Scan for the cell matching the given text and deliver its (x, y) coordinate at center. 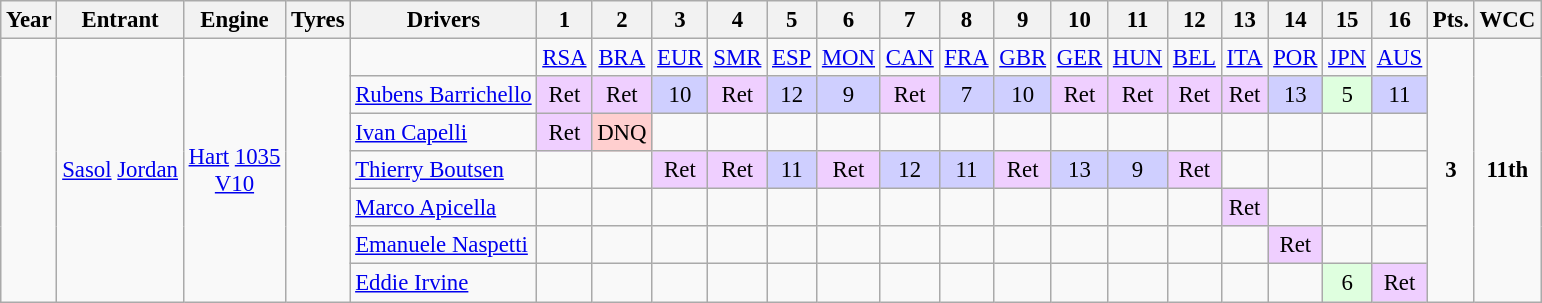
1 (564, 20)
POR (1296, 58)
SMR (738, 58)
15 (1348, 20)
Marco Apicella (444, 208)
CAN (910, 58)
16 (1399, 20)
Tyres (318, 20)
Drivers (444, 20)
14 (1296, 20)
BEL (1195, 58)
MON (849, 58)
DNQ (622, 133)
Rubens Barrichello (444, 95)
EUR (680, 58)
Pts. (1452, 20)
Year (29, 20)
ITA (1244, 58)
Engine (234, 20)
RSA (564, 58)
Thierry Boutsen (444, 170)
BRA (622, 58)
GER (1079, 58)
Hart 1035V10 (234, 170)
HUN (1138, 58)
WCC (1507, 20)
AUS (1399, 58)
JPN (1348, 58)
Sasol Jordan (120, 170)
4 (738, 20)
FRA (966, 58)
11th (1507, 170)
8 (966, 20)
Emanuele Naspetti (444, 245)
Ivan Capelli (444, 133)
GBR (1022, 58)
Eddie Irvine (444, 283)
2 (622, 20)
ESP (792, 58)
Entrant (120, 20)
